Locate the cell with the specified text and output its (X, Y) center coordinate. 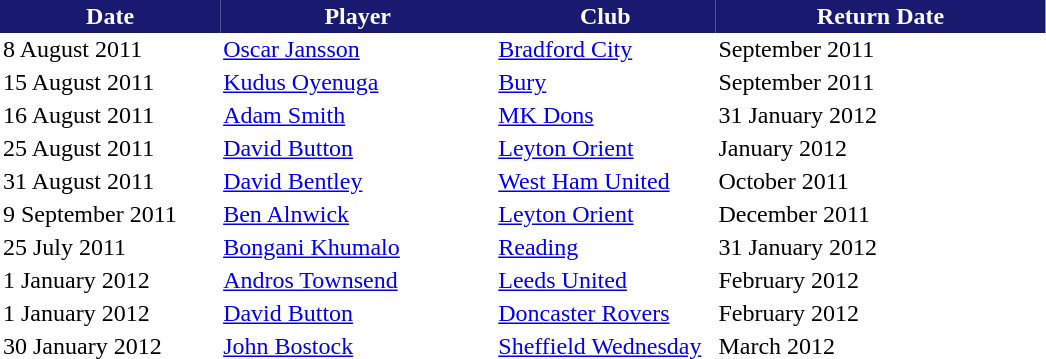
December 2011 (880, 214)
15 August 2011 (110, 82)
January 2012 (880, 148)
Andros Townsend (358, 280)
8 August 2011 (110, 50)
West Ham United (605, 182)
Bury (605, 82)
31 August 2011 (110, 182)
Bradford City (605, 50)
Return Date (880, 16)
Leeds United (605, 280)
Adam Smith (358, 116)
October 2011 (880, 182)
Club (605, 16)
Oscar Jansson (358, 50)
Doncaster Rovers (605, 314)
16 August 2011 (110, 116)
Kudus Oyenuga (358, 82)
Reading (605, 248)
25 July 2011 (110, 248)
Player (358, 16)
Bongani Khumalo (358, 248)
25 August 2011 (110, 148)
Date (110, 16)
Ben Alnwick (358, 214)
David Bentley (358, 182)
MK Dons (605, 116)
9 September 2011 (110, 214)
